Pinpoint the cell where the given text exists, returning its (x, y) midpoint coordinate. 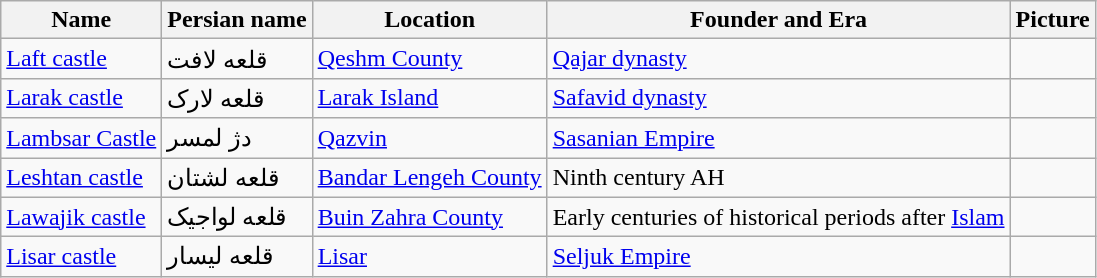
قلعه لشتان (237, 178)
Lisar (430, 257)
Buin Zahra County (430, 217)
Name (82, 20)
Early centuries of historical periods after Islam (778, 217)
Persian name (237, 20)
Lawajik castle (82, 217)
Location (430, 20)
Laft castle (82, 59)
قلعه لواجیک (237, 217)
Qajar dynasty (778, 59)
Lisar castle (82, 257)
Picture (1052, 20)
Founder and Era (778, 20)
قلعه لافت (237, 59)
Larak Island (430, 98)
Qeshm County (430, 59)
قلعه لیسار (237, 257)
Bandar Lengeh County (430, 178)
Leshtan castle (82, 178)
Safavid dynasty (778, 98)
قلعه لارک (237, 98)
Lambsar Castle (82, 138)
Seljuk Empire (778, 257)
Qazvin (430, 138)
Ninth century AH (778, 178)
Larak castle (82, 98)
Sasanian Empire (778, 138)
دژ لمسر (237, 138)
